Pinpoint the cell where the given text exists, returning its (x, y) midpoint coordinate. 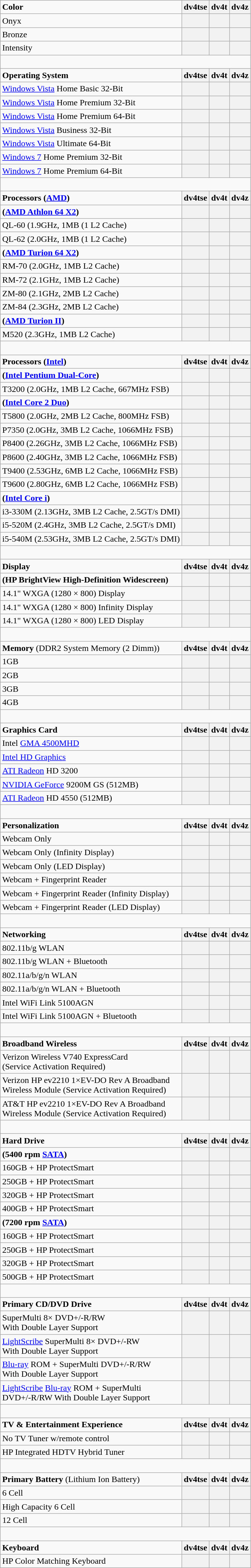
RM-70 (2.0GHz, 1MB L2 Cache) (91, 266)
LightScribe Blu-ray ROM + SuperMultiDVD+/-R/RW With Double Layer Support (91, 1393)
Processors (AMD) (91, 198)
802.11b/g WLAN (91, 948)
No TV Tuner w/remote control (91, 1438)
SuperMulti 8× DVD+/-R/RWWith Double Layer Support (91, 1323)
ATI Radeon HD 4550 (512MB) (91, 798)
Blu-ray ROM + SuperMulti DVD+/-R/RWWith Double Layer Support (91, 1369)
Personalization (91, 825)
802.11b/g WLAN + Bluetooth (91, 962)
Primary Battery (Lithium Ion Battery) (91, 1479)
QL-60 (1.9GHz, 1MB (1 L2 Cache) (91, 225)
(AMD Athlon 64 X2) (91, 212)
i5-540M (2.53GHz, 3MB L2 Cache, 2.5GT/s DMI) (91, 539)
Keyboard (91, 1547)
T3200 (2.0GHz, 1MB L2 Cache, 667MHz FSB) (91, 389)
(Intel Pentium Dual-Core) (91, 375)
Intel WiFi Link 5100AGN + Bluetooth (91, 1016)
Display (91, 566)
ATI Radeon HD 3200 (91, 771)
Broadband Wireless (91, 1044)
Verizon Wireless V740 ExpressCard(Service Activation Required) (91, 1062)
3GB (91, 689)
Webcam + Fingerprint Reader (LED Display) (91, 907)
Processors (Intel) (91, 361)
Webcam + Fingerprint Reader (Infinity Display) (91, 893)
P8400 (2.26GHz, 3MB L2 Cache, 1066MHz FSB) (91, 443)
1GB (91, 662)
Intensity (91, 48)
500GB + HP ProtectSmart (91, 1277)
Intel WiFi Link 5100AGN (91, 1002)
HP Color Matching Keyboard (91, 1561)
(AMD Turion II) (91, 321)
802.11a/b/g/n WLAN (91, 975)
RM-72 (2.1GHz, 1MB L2 Cache) (91, 280)
AT&T HP ev2210 1×EV-DO Rev A BroadbandWireless Module (Service Activation Required) (91, 1108)
P8600 (2.40GHz, 3MB L2 Cache, 1066MHz FSB) (91, 457)
(Intel Core i) (91, 498)
High Capacity 6 Cell (91, 1506)
Webcam + Fingerprint Reader (91, 880)
Intel GMA 4500MHD (91, 743)
Windows Vista Home Basic 32-Bit (91, 89)
Windows 7 Home Premium 32-Bit (91, 157)
Networking (91, 934)
Intel HD Graphics (91, 757)
Verizon HP ev2210 1×EV-DO Rev A BroadbandWireless Module (Service Activation Required) (91, 1085)
(5400 rpm SATA) (91, 1154)
ZM-80 (2.1GHz, 2MB L2 Cache) (91, 293)
6 Cell (91, 1493)
(7200 rpm SATA) (91, 1222)
Primary CD/DVD Drive (91, 1304)
2GB (91, 675)
Color (91, 7)
NVIDIA GeForce 9200M GS (512MB) (91, 784)
(AMD Turion 64 X2) (91, 253)
T9600 (2.80GHz, 6MB L2 Cache, 1066MHz FSB) (91, 484)
Windows Vista Business 32-Bit (91, 130)
Webcam Only (LED Display) (91, 866)
14.1" WXGA (1280 × 800) Display (91, 593)
Windows 7 Home Premium 64-Bit (91, 171)
Onyx (91, 21)
QL-62 (2.0GHz, 1MB (1 L2 Cache) (91, 239)
M520 (2.3GHz, 1MB L2 Cache) (91, 334)
(Intel Core 2 Duo) (91, 403)
Windows Vista Home Premium 32-Bit (91, 102)
Memory (DDR2 System Memory (2 Dimm)) (91, 648)
Graphics Card (91, 730)
T5800 (2.0GHz, 2MB L2 Cache, 800MHz FSB) (91, 416)
400GB + HP ProtectSmart (91, 1209)
P7350 (2.0GHz, 3MB L2 Cache, 1066MHz FSB) (91, 430)
ZM-84 (2.3GHz, 2MB L2 Cache) (91, 307)
14.1" WXGA (1280 × 800) Infinity Display (91, 607)
Windows Vista Ultimate 64-Bit (91, 143)
802.11a/b/g/n WLAN + Bluetooth (91, 989)
i3-330M (2.13GHz, 3MB L2 Cache, 2.5GT/s DMI) (91, 512)
Operating System (91, 75)
Windows Vista Home Premium 64-Bit (91, 116)
12 Cell (91, 1520)
Bronze (91, 34)
TV & Entertainment Experience (91, 1425)
HP Integrated HDTV Hybrid Tuner (91, 1452)
Webcam Only (91, 839)
i5-520M (2.4GHz, 3MB L2 Cache, 2.5GT/s DMI) (91, 525)
(HP BrightView High-Definition Widescreen) (91, 580)
Webcam Only (Infinity Display) (91, 853)
T9400 (2.53GHz, 6MB L2 Cache, 1066MHz FSB) (91, 471)
LightScribe SuperMulti 8× DVD+/-RWWith Double Layer Support (91, 1346)
Hard Drive (91, 1141)
14.1" WXGA (1280 × 800) LED Display (91, 621)
4GB (91, 703)
